For the text-containing cell, return its midpoint in (x, y) coordinate format. 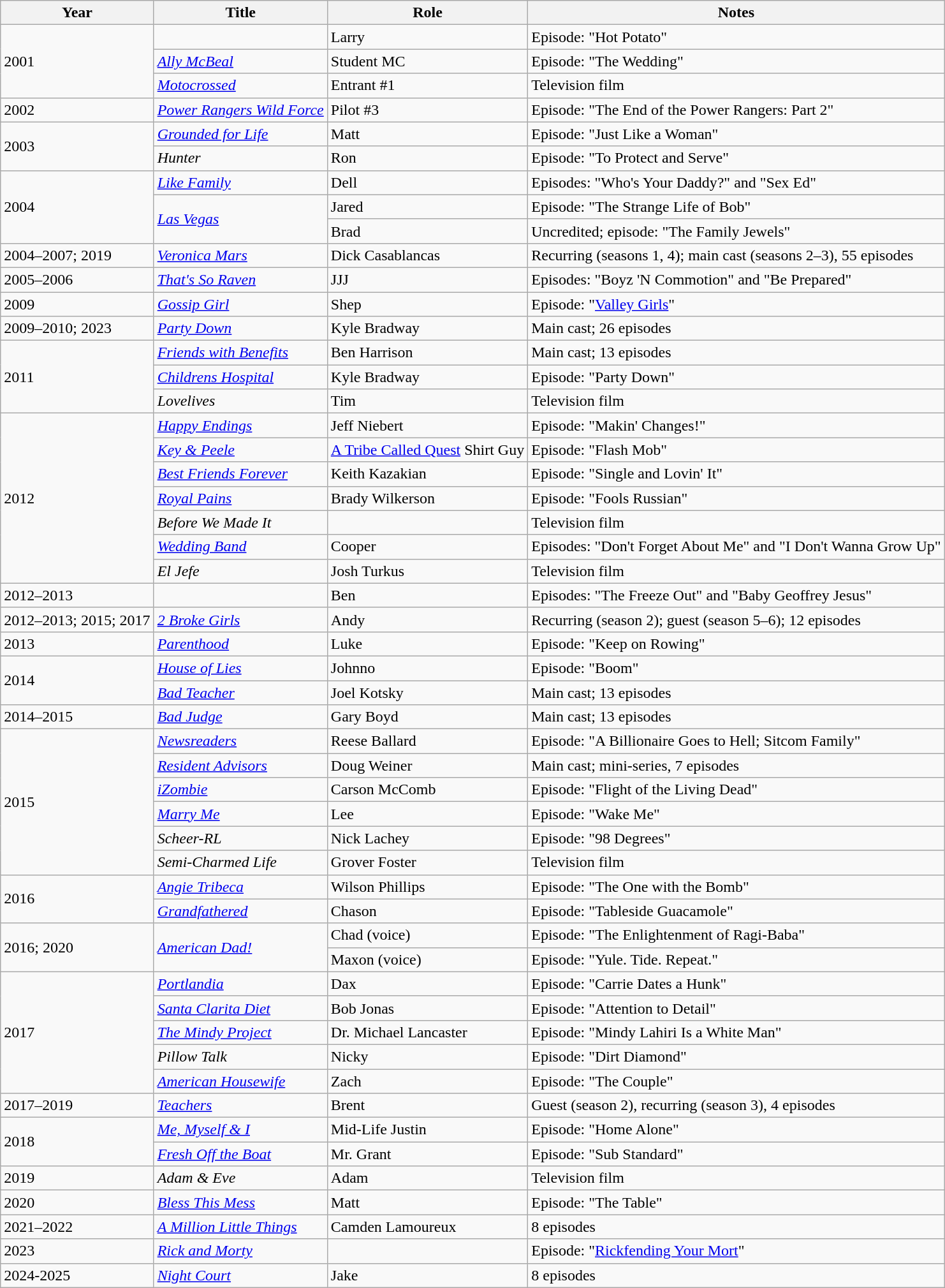
2015 (77, 802)
Pilot #3 (427, 110)
2024-2025 (77, 1275)
Ally McBeal (240, 61)
2017 (77, 1032)
Adam & Eve (240, 1178)
2014 (77, 680)
Main cast; 26 episodes (736, 329)
Episode: "Makin' Changes!" (736, 426)
2001 (77, 61)
Teachers (240, 1106)
Best Friends Forever (240, 474)
2012 (77, 498)
Gary Boyd (427, 717)
Bad Teacher (240, 692)
Dr. Michael Lancaster (427, 1032)
Episode: "Mindy Lahiri Is a White Man" (736, 1032)
A Tribe Called Quest Shirt Guy (427, 450)
House of Lies (240, 668)
Main cast; mini-series, 7 episodes (736, 766)
Episodes: "Boyz 'N Commotion" and "Be Prepared" (736, 279)
Resident Advisors (240, 766)
Episode: "Keep on Rowing" (736, 644)
Newsreaders (240, 741)
Grandfathered (240, 911)
Episode: "A Billionaire Goes to Hell; Sitcom Family" (736, 741)
Year (77, 13)
Episode: "Wake Me" (736, 814)
Episode: "The One with the Bomb" (736, 887)
Role (427, 13)
Episode: "Carrie Dates a Hunk" (736, 984)
Marry Me (240, 814)
Student MC (427, 61)
El Jefe (240, 571)
2012–2013; 2015; 2017 (77, 619)
Tim (427, 401)
Episode: "98 Degrees" (736, 838)
Notes (736, 13)
Jeff Niebert (427, 426)
Nick Lachey (427, 838)
Mr. Grant (427, 1154)
Ron (427, 158)
Shep (427, 304)
Me, Myself & I (240, 1130)
2 Broke Girls (240, 619)
The Mindy Project (240, 1032)
2009–2010; 2023 (77, 329)
Grounded for Life (240, 134)
Angie Tribeca (240, 887)
Episode: "Boom" (736, 668)
2017–2019 (77, 1106)
Episode: "Flight of the Living Dead" (736, 790)
Episode: "The Couple" (736, 1081)
Episode: "The Strange Life of Bob" (736, 207)
Party Down (240, 329)
Wilson Phillips (427, 887)
Lee (427, 814)
Doug Weiner (427, 766)
JJJ (427, 279)
Episode: "Home Alone" (736, 1130)
iZombie (240, 790)
Episode: "The End of the Power Rangers: Part 2" (736, 110)
Bless This Mess (240, 1203)
2005–2006 (77, 279)
Childrens Hospital (240, 377)
Rick and Morty (240, 1251)
Fresh Off the Boat (240, 1154)
Recurring (seasons 1, 4); main cast (seasons 2–3), 55 episodes (736, 255)
Chason (427, 911)
2004 (77, 207)
Episode: "The Wedding" (736, 61)
2002 (77, 110)
2016 (77, 899)
Scheer-RL (240, 838)
Episode: "Single and Lovin' It" (736, 474)
Episodes: "Who's Your Daddy?" and "Sex Ed" (736, 182)
Episode: "Attention to Detail" (736, 1008)
Brent (427, 1106)
Santa Clarita Diet (240, 1008)
Title (240, 13)
Reese Ballard (427, 741)
Larry (427, 37)
Bad Judge (240, 717)
Las Vegas (240, 219)
Royal Pains (240, 498)
Guest (season 2), recurring (season 3), 4 episodes (736, 1106)
Veronica Mars (240, 255)
Ben Harrison (427, 353)
Friends with Benefits (240, 353)
Lovelives (240, 401)
Ben (427, 595)
Nicky (427, 1056)
Gossip Girl (240, 304)
Jared (427, 207)
2020 (77, 1203)
Episode: "To Protect and Serve" (736, 158)
Portlandia (240, 984)
Bob Jonas (427, 1008)
Jake (427, 1275)
Episode: "The Table" (736, 1203)
Hunter (240, 158)
Episode: "Tableside Guacamole" (736, 911)
Semi-Charmed Life (240, 862)
Josh Turkus (427, 571)
Episode: "The Enlightenment of Ragi-Baba" (736, 935)
Carson McComb (427, 790)
Luke (427, 644)
Cooper (427, 547)
Johnno (427, 668)
Parenthood (240, 644)
Episode: "Party Down" (736, 377)
2021–2022 (77, 1227)
Brad (427, 231)
Before We Made It (240, 522)
Adam (427, 1178)
2012–2013 (77, 595)
2018 (77, 1142)
Camden Lamoureux (427, 1227)
Episode: "Yule. Tide. Repeat." (736, 959)
Keith Kazakian (427, 474)
Episodes: "Don't Forget About Me" and "I Don't Wanna Grow Up" (736, 547)
2013 (77, 644)
American Housewife (240, 1081)
Episode: "Hot Potato" (736, 37)
Like Family (240, 182)
Motocrossed (240, 85)
2011 (77, 377)
Andy (427, 619)
Night Court (240, 1275)
Episode: "Valley Girls" (736, 304)
American Dad! (240, 947)
That's So Raven (240, 279)
Power Rangers Wild Force (240, 110)
Mid-Life Justin (427, 1130)
Episodes: "The Freeze Out" and "Baby Geoffrey Jesus" (736, 595)
2019 (77, 1178)
2004–2007; 2019 (77, 255)
Grover Foster (427, 862)
Dell (427, 182)
Chad (voice) (427, 935)
Episode: "Flash Mob" (736, 450)
Pillow Talk (240, 1056)
Dax (427, 984)
Episode: "Just Like a Woman" (736, 134)
Episode: "Fools Russian" (736, 498)
Key & Peele (240, 450)
Recurring (season 2); guest (season 5–6); 12 episodes (736, 619)
Dick Casablancas (427, 255)
Episode: "Dirt Diamond" (736, 1056)
2009 (77, 304)
Entrant #1 (427, 85)
Maxon (voice) (427, 959)
2016; 2020 (77, 947)
A Million Little Things (240, 1227)
Joel Kotsky (427, 692)
Episode: "Rickfending Your Mort" (736, 1251)
Uncredited; episode: "The Family Jewels" (736, 231)
Wedding Band (240, 547)
Happy Endings (240, 426)
2014–2015 (77, 717)
Brady Wilkerson (427, 498)
2023 (77, 1251)
2003 (77, 146)
Zach (427, 1081)
Episode: "Sub Standard" (736, 1154)
